Return [X, Y] of the center of cell containing provided text 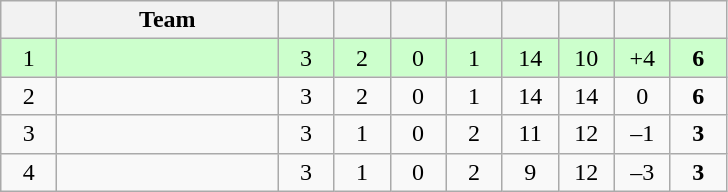
10 [586, 58]
–1 [642, 134]
4 [29, 172]
Team [168, 20]
11 [530, 134]
+4 [642, 58]
–3 [642, 172]
9 [530, 172]
